Find where the given text appears and provide that cell's center as (x, y) coordinate. 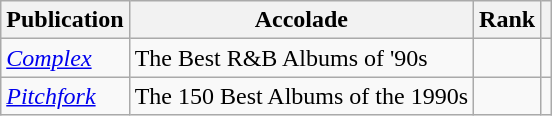
Complex (65, 58)
Accolade (301, 20)
Publication (65, 20)
Rank (508, 20)
Pitchfork (65, 96)
The 150 Best Albums of the 1990s (301, 96)
The Best R&B Albums of '90s (301, 58)
